Determine the [x, y] coordinate at the center of the cell enclosing the given text.  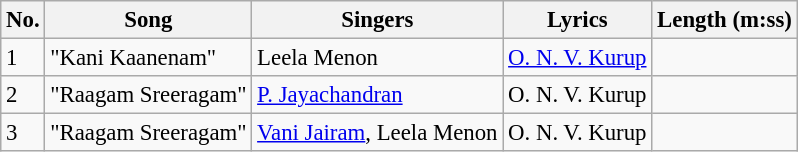
No. [23, 20]
Singers [378, 20]
Lyrics [578, 20]
Length (m:ss) [724, 20]
1 [23, 58]
"Kani Kaanenam" [148, 58]
Song [148, 20]
Vani Jairam, Leela Menon [378, 133]
P. Jayachandran [378, 95]
3 [23, 133]
Leela Menon [378, 58]
2 [23, 95]
